For the text-containing cell, return its midpoint in (x, y) coordinate format. 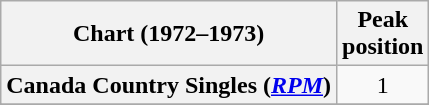
Chart (1972–1973) (169, 34)
1 (383, 85)
Peak position (383, 34)
Canada Country Singles (RPM) (169, 85)
